For the text-containing cell, return its midpoint in [X, Y] coordinate format. 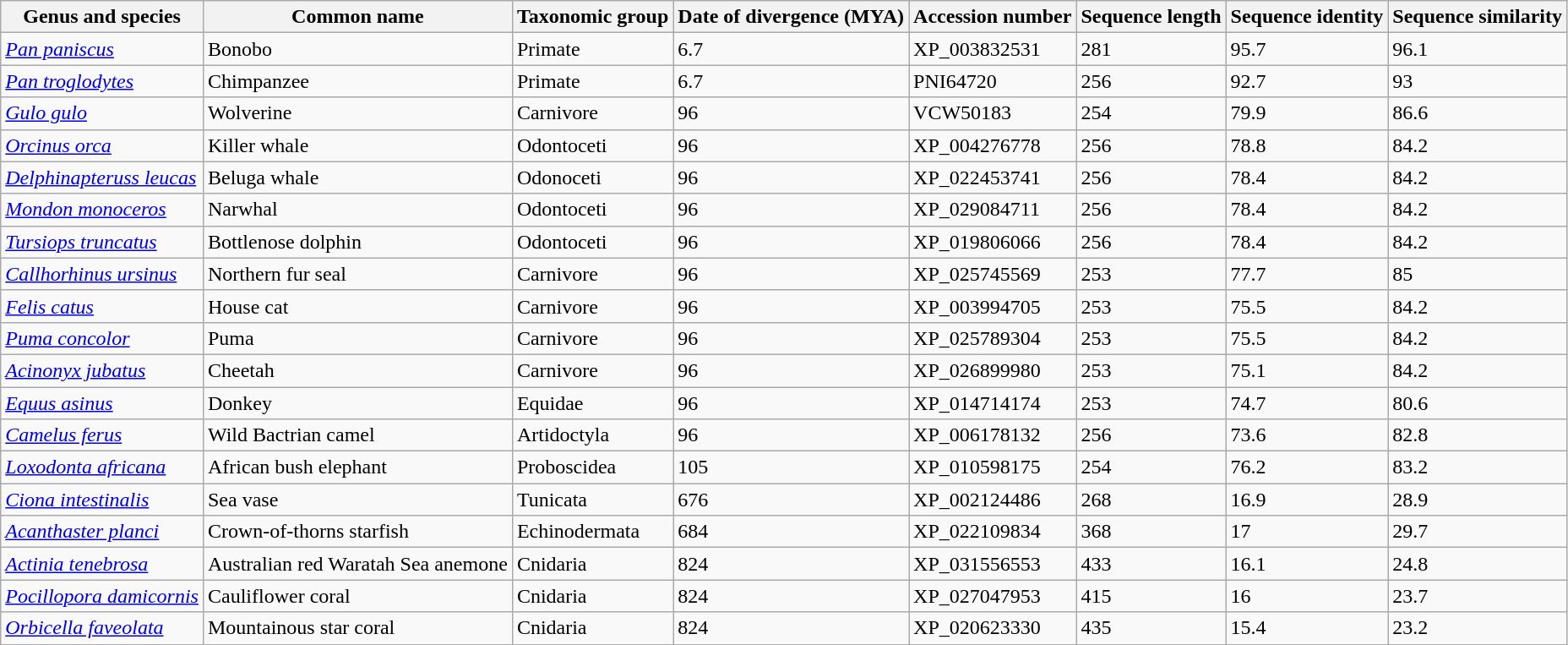
XP_006178132 [993, 435]
XP_002124486 [993, 500]
93 [1478, 81]
433 [1151, 564]
XP_025745569 [993, 274]
82.8 [1478, 435]
PNI64720 [993, 81]
Narwhal [357, 210]
268 [1151, 500]
76.2 [1307, 467]
Actinia tenebrosa [102, 564]
VCW50183 [993, 113]
77.7 [1307, 274]
Equidae [592, 403]
Proboscidea [592, 467]
Cauliflower coral [357, 596]
Puma concolor [102, 338]
Gulo gulo [102, 113]
Acanthaster planci [102, 532]
XP_026899980 [993, 370]
83.2 [1478, 467]
368 [1151, 532]
XP_029084711 [993, 210]
XP_020623330 [993, 628]
XP_003832531 [993, 49]
Cheetah [357, 370]
Common name [357, 17]
Beluga whale [357, 178]
Acinonyx jubatus [102, 370]
78.8 [1307, 145]
Killer whale [357, 145]
Donkey [357, 403]
XP_022453741 [993, 178]
XP_003994705 [993, 306]
Ciona intestinalis [102, 500]
73.6 [1307, 435]
281 [1151, 49]
XP_022109834 [993, 532]
Sequence similarity [1478, 17]
Tunicata [592, 500]
105 [791, 467]
16 [1307, 596]
23.2 [1478, 628]
80.6 [1478, 403]
Genus and species [102, 17]
Puma [357, 338]
435 [1151, 628]
Odonoceti [592, 178]
XP_019806066 [993, 242]
Felis catus [102, 306]
Mountainous star coral [357, 628]
Wolverine [357, 113]
75.1 [1307, 370]
Bottlenose dolphin [357, 242]
85 [1478, 274]
Sea vase [357, 500]
16.9 [1307, 500]
Orbicella faveolata [102, 628]
23.7 [1478, 596]
74.7 [1307, 403]
Pocillopora damicornis [102, 596]
Sequence identity [1307, 17]
29.7 [1478, 532]
16.1 [1307, 564]
Orcinus orca [102, 145]
Camelus ferus [102, 435]
Loxodonta africana [102, 467]
House cat [357, 306]
86.6 [1478, 113]
Bonobo [357, 49]
15.4 [1307, 628]
17 [1307, 532]
676 [791, 500]
XP_004276778 [993, 145]
Equus asinus [102, 403]
Tursiops truncatus [102, 242]
92.7 [1307, 81]
Mondon monoceros [102, 210]
Pan paniscus [102, 49]
Wild Bactrian camel [357, 435]
24.8 [1478, 564]
684 [791, 532]
Australian red Waratah Sea anemone [357, 564]
Northern fur seal [357, 274]
Sequence length [1151, 17]
XP_031556553 [993, 564]
XP_014714174 [993, 403]
Artidoctyla [592, 435]
Accession number [993, 17]
79.9 [1307, 113]
415 [1151, 596]
28.9 [1478, 500]
Crown-of-thorns starfish [357, 532]
Pan troglodytes [102, 81]
XP_025789304 [993, 338]
African bush elephant [357, 467]
Chimpanzee [357, 81]
Echinodermata [592, 532]
95.7 [1307, 49]
XP_010598175 [993, 467]
XP_027047953 [993, 596]
96.1 [1478, 49]
Taxonomic group [592, 17]
Delphinapteruss leucas [102, 178]
Date of divergence (MYA) [791, 17]
Callhorhinus ursinus [102, 274]
